Search for the cell housing the specified text and yield its (x, y) center coordinate. 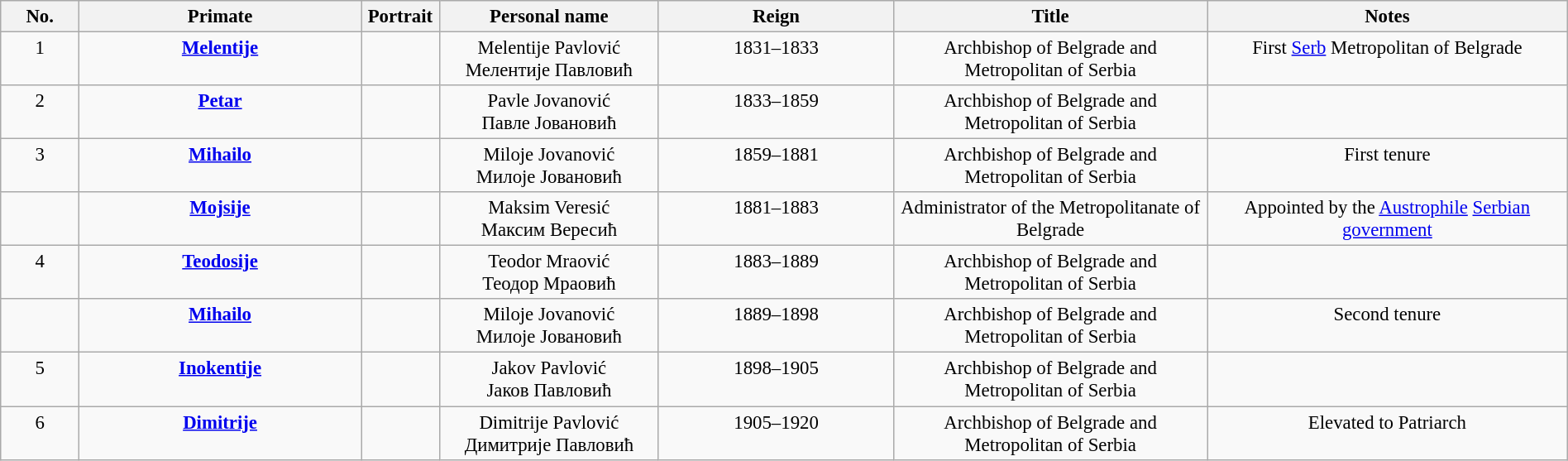
1898–1905 (776, 379)
First Serb Metropolitan of Belgrade (1388, 60)
Dimitrije (220, 434)
Melentije (220, 60)
Inokentije (220, 379)
Personal name (549, 17)
Pavle JovanovićПавле Јовановић (549, 113)
Portrait (400, 17)
1883–1889 (776, 273)
Melentije PavlovićМелентије Павловић (549, 60)
1889–1898 (776, 326)
1833–1859 (776, 113)
Title (1050, 17)
1859–1881 (776, 166)
1905–1920 (776, 434)
Dimitrije PavlovićДимитрије Павловић (549, 434)
Teodor MraovićТеодор Мраовић (549, 273)
Appointed by the Austrophile Serbian government (1388, 218)
Petar (220, 113)
Teodosije (220, 273)
1 (40, 60)
Primate (220, 17)
Maksim VeresićМаксим Вересић (549, 218)
3 (40, 166)
Reign (776, 17)
Elevated to Patriarch (1388, 434)
6 (40, 434)
1831–1833 (776, 60)
2 (40, 113)
First tenure (1388, 166)
Administrator of the Metropolitanate of Belgrade (1050, 218)
Second tenure (1388, 326)
1881–1883 (776, 218)
No. (40, 17)
Jakov PavlovićЈаков Павловић (549, 379)
4 (40, 273)
Notes (1388, 17)
5 (40, 379)
Mojsije (220, 218)
